Identify which cell holds the provided text, then report its [x, y] central coordinate. 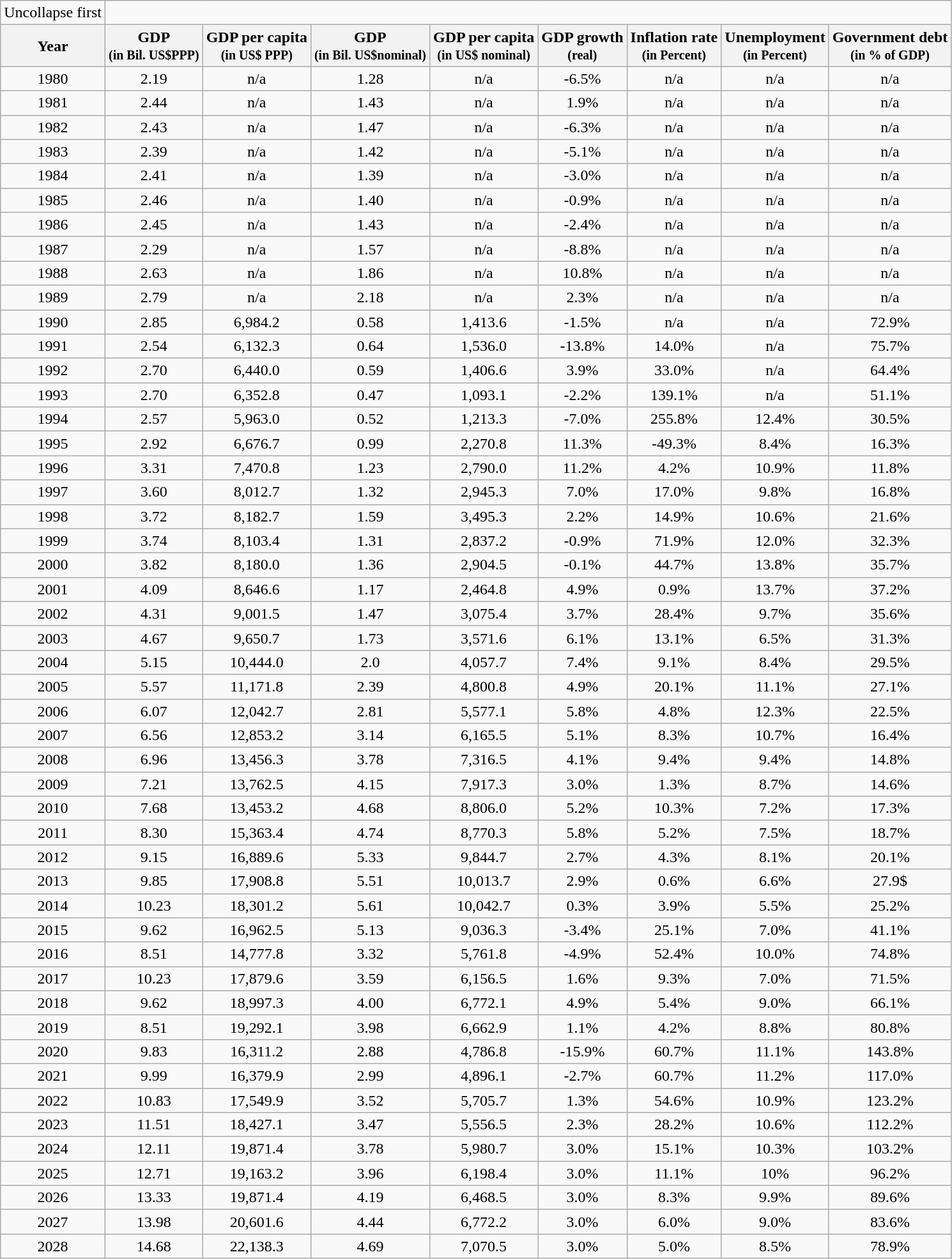
1981 [53, 103]
6.07 [153, 711]
17,908.8 [257, 881]
1.86 [370, 273]
6,440.0 [257, 371]
1.17 [370, 589]
-7.0% [583, 419]
1989 [53, 297]
Inflation rate(in Percent) [674, 46]
112.2% [890, 1125]
2,790.0 [483, 468]
8,806.0 [483, 808]
3.14 [370, 736]
9.9% [775, 1198]
3.31 [153, 468]
2.29 [153, 249]
4.00 [370, 1003]
25.2% [890, 906]
2028 [53, 1246]
Unemployment(in Percent) [775, 46]
2,945.3 [483, 492]
1,406.6 [483, 371]
2,464.8 [483, 589]
6,165.5 [483, 736]
3.74 [153, 541]
2.45 [153, 224]
2021 [53, 1076]
-1.5% [583, 321]
2023 [53, 1125]
1985 [53, 200]
1998 [53, 516]
1993 [53, 395]
-5.1% [583, 151]
14.6% [890, 784]
4.19 [370, 1198]
16.3% [890, 444]
3,075.4 [483, 614]
27.9$ [890, 881]
1.36 [370, 565]
4.8% [674, 711]
1.6% [583, 978]
1.1% [583, 1027]
1999 [53, 541]
5,761.8 [483, 954]
2.63 [153, 273]
2018 [53, 1003]
2.43 [153, 127]
2009 [53, 784]
103.2% [890, 1149]
0.99 [370, 444]
14.68 [153, 1246]
0.59 [370, 371]
10,444.0 [257, 662]
3.60 [153, 492]
32.3% [890, 541]
0.47 [370, 395]
1997 [53, 492]
123.2% [890, 1100]
6,198.4 [483, 1173]
3.96 [370, 1173]
9.1% [674, 662]
13.8% [775, 565]
6.6% [775, 881]
4,786.8 [483, 1051]
17,879.6 [257, 978]
8,103.4 [257, 541]
71.9% [674, 541]
5.13 [370, 930]
2.57 [153, 419]
5.33 [370, 857]
2022 [53, 1100]
1.39 [370, 176]
143.8% [890, 1051]
0.3% [583, 906]
1990 [53, 321]
80.8% [890, 1027]
2012 [53, 857]
9.85 [153, 881]
-49.3% [674, 444]
-8.8% [583, 249]
8,012.7 [257, 492]
16.8% [890, 492]
22,138.3 [257, 1246]
3.32 [370, 954]
2.44 [153, 103]
2016 [53, 954]
22.5% [890, 711]
12,853.2 [257, 736]
9,001.5 [257, 614]
5.0% [674, 1246]
5.4% [674, 1003]
12.3% [775, 711]
13,456.3 [257, 760]
18,997.3 [257, 1003]
2,270.8 [483, 444]
5.1% [583, 736]
5.57 [153, 686]
25.1% [674, 930]
9.99 [153, 1076]
4.3% [674, 857]
1.57 [370, 249]
10,013.7 [483, 881]
7.2% [775, 808]
2.18 [370, 297]
16,962.5 [257, 930]
12.11 [153, 1149]
1.40 [370, 200]
2004 [53, 662]
1984 [53, 176]
2013 [53, 881]
2.88 [370, 1051]
-4.9% [583, 954]
2.85 [153, 321]
3.52 [370, 1100]
6,984.2 [257, 321]
83.6% [890, 1222]
139.1% [674, 395]
1980 [53, 79]
13,762.5 [257, 784]
8.8% [775, 1027]
37.2% [890, 589]
96.2% [890, 1173]
4,800.8 [483, 686]
9.8% [775, 492]
35.7% [890, 565]
1.32 [370, 492]
12.4% [775, 419]
0.58 [370, 321]
8.5% [775, 1246]
27.1% [890, 686]
14.9% [674, 516]
Year [53, 46]
2.9% [583, 881]
8.1% [775, 857]
54.6% [674, 1100]
13.1% [674, 638]
6,772.1 [483, 1003]
7.21 [153, 784]
6.1% [583, 638]
2007 [53, 736]
33.0% [674, 371]
18,301.2 [257, 906]
11.3% [583, 444]
16,311.2 [257, 1051]
1.42 [370, 151]
1994 [53, 419]
30.5% [890, 419]
2014 [53, 906]
89.6% [890, 1198]
6,156.5 [483, 978]
11.51 [153, 1125]
6.5% [775, 638]
1,413.6 [483, 321]
-0.1% [583, 565]
1996 [53, 468]
13.33 [153, 1198]
66.1% [890, 1003]
8.30 [153, 833]
3.72 [153, 516]
4,896.1 [483, 1076]
15,363.4 [257, 833]
17.0% [674, 492]
12,042.7 [257, 711]
-3.4% [583, 930]
9.15 [153, 857]
6,676.7 [257, 444]
9,650.7 [257, 638]
4.31 [153, 614]
6,772.2 [483, 1222]
-13.8% [583, 346]
GDP per capita(in US$ PPP) [257, 46]
1988 [53, 273]
28.4% [674, 614]
5,577.1 [483, 711]
10% [775, 1173]
2019 [53, 1027]
7,470.8 [257, 468]
6.0% [674, 1222]
13.7% [775, 589]
2,837.2 [483, 541]
GDP growth(real) [583, 46]
5,556.5 [483, 1125]
-2.7% [583, 1076]
4.69 [370, 1246]
7,070.5 [483, 1246]
2005 [53, 686]
1.9% [583, 103]
0.9% [674, 589]
13.98 [153, 1222]
12.0% [775, 541]
1986 [53, 224]
2027 [53, 1222]
3,495.3 [483, 516]
4.74 [370, 833]
64.4% [890, 371]
2.92 [153, 444]
2006 [53, 711]
14.0% [674, 346]
1987 [53, 249]
-6.3% [583, 127]
10.83 [153, 1100]
4.09 [153, 589]
29.5% [890, 662]
1991 [53, 346]
10,042.7 [483, 906]
GDP(in Bil. US$nominal) [370, 46]
0.6% [674, 881]
5,705.7 [483, 1100]
7,917.3 [483, 784]
41.1% [890, 930]
4.15 [370, 784]
5.15 [153, 662]
6,662.9 [483, 1027]
1.31 [370, 541]
20,601.6 [257, 1222]
6,352.8 [257, 395]
-15.9% [583, 1051]
2.99 [370, 1076]
2.46 [153, 200]
1992 [53, 371]
2003 [53, 638]
5.51 [370, 881]
1.28 [370, 79]
28.2% [674, 1125]
117.0% [890, 1076]
2000 [53, 565]
2010 [53, 808]
0.52 [370, 419]
1983 [53, 151]
255.8% [674, 419]
14.8% [890, 760]
2020 [53, 1051]
2025 [53, 1173]
6,468.5 [483, 1198]
GDP(in Bil. US$PPP) [153, 46]
17.3% [890, 808]
51.1% [890, 395]
8.7% [775, 784]
GDP per capita(in US$ nominal) [483, 46]
4.1% [583, 760]
10.0% [775, 954]
2024 [53, 1149]
9,844.7 [483, 857]
5,963.0 [257, 419]
17,549.9 [257, 1100]
3.47 [370, 1125]
10.7% [775, 736]
-3.0% [583, 176]
7.5% [775, 833]
2.41 [153, 176]
18.7% [890, 833]
3,571.6 [483, 638]
75.7% [890, 346]
74.8% [890, 954]
5.5% [775, 906]
7,316.5 [483, 760]
3.59 [370, 978]
8,182.7 [257, 516]
9,036.3 [483, 930]
2.79 [153, 297]
2015 [53, 930]
1995 [53, 444]
-2.4% [583, 224]
71.5% [890, 978]
3.98 [370, 1027]
16,379.9 [257, 1076]
9.3% [674, 978]
2001 [53, 589]
16.4% [890, 736]
44.7% [674, 565]
11.8% [890, 468]
15.1% [674, 1149]
1.23 [370, 468]
7.68 [153, 808]
4.67 [153, 638]
-6.5% [583, 79]
4.68 [370, 808]
2002 [53, 614]
Government debt(in % of GDP) [890, 46]
8,646.6 [257, 589]
8,770.3 [483, 833]
6.96 [153, 760]
Uncollapse first [53, 13]
4.44 [370, 1222]
35.6% [890, 614]
10.8% [583, 273]
19,292.1 [257, 1027]
8,180.0 [257, 565]
2.2% [583, 516]
19,163.2 [257, 1173]
78.9% [890, 1246]
21.6% [890, 516]
16,889.6 [257, 857]
2.19 [153, 79]
72.9% [890, 321]
1.73 [370, 638]
2017 [53, 978]
-2.2% [583, 395]
4,057.7 [483, 662]
1.59 [370, 516]
13,453.2 [257, 808]
18,427.1 [257, 1125]
1,213.3 [483, 419]
3.7% [583, 614]
14,777.8 [257, 954]
5,980.7 [483, 1149]
1,536.0 [483, 346]
3.82 [153, 565]
2011 [53, 833]
2.0 [370, 662]
31.3% [890, 638]
2.81 [370, 711]
52.4% [674, 954]
1982 [53, 127]
1,093.1 [483, 395]
0.64 [370, 346]
7.4% [583, 662]
2008 [53, 760]
9.83 [153, 1051]
2026 [53, 1198]
11,171.8 [257, 686]
5.61 [370, 906]
6.56 [153, 736]
9.7% [775, 614]
2,904.5 [483, 565]
6,132.3 [257, 346]
12.71 [153, 1173]
2.54 [153, 346]
2.7% [583, 857]
